Return (X, Y) of the center of cell containing provided text 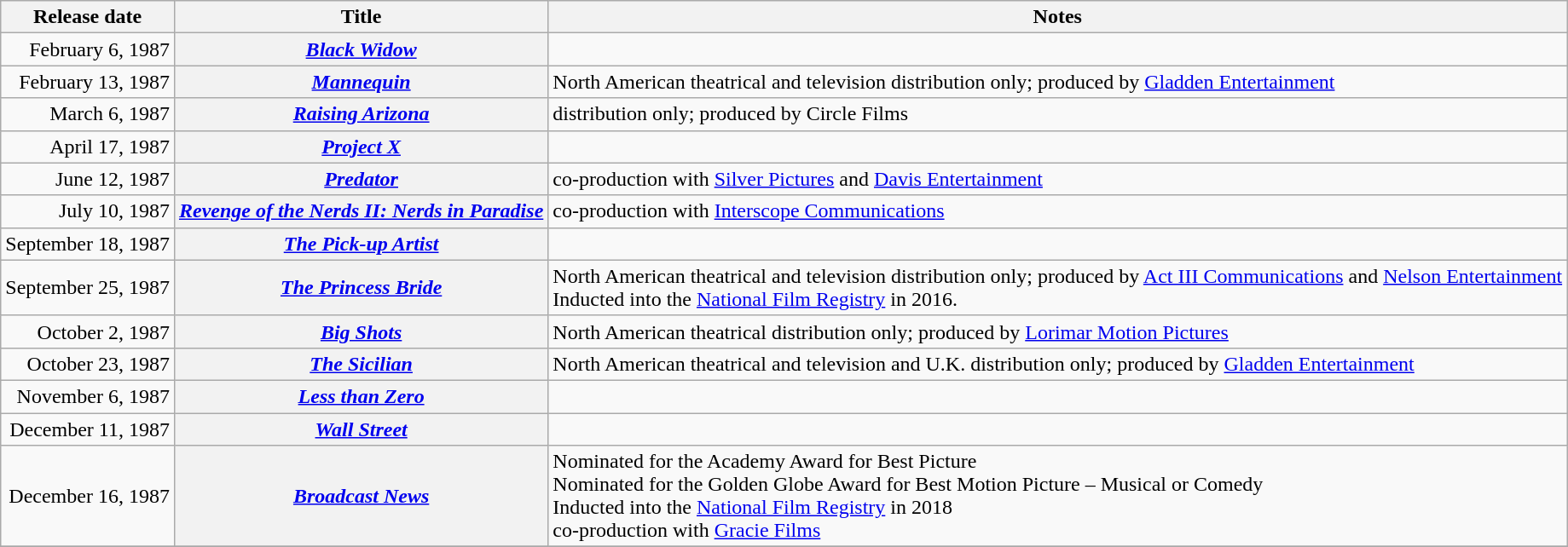
co-production with Interscope Communications (1057, 211)
December 16, 1987 (88, 496)
Notes (1057, 17)
October 2, 1987 (88, 331)
July 10, 1987 (88, 211)
Release date (88, 17)
Broadcast News (361, 496)
co-production with Silver Pictures and Davis Entertainment (1057, 179)
February 13, 1987 (88, 82)
Black Widow (361, 49)
The Pick-up Artist (361, 244)
April 17, 1987 (88, 147)
North American theatrical and television and U.K. distribution only; produced by Gladden Entertainment (1057, 364)
Big Shots (361, 331)
October 23, 1987 (88, 364)
Predator (361, 179)
Project X (361, 147)
December 11, 1987 (88, 429)
November 6, 1987 (88, 396)
Less than Zero (361, 396)
February 6, 1987 (88, 49)
The Sicilian (361, 364)
Wall Street (361, 429)
September 18, 1987 (88, 244)
September 25, 1987 (88, 288)
The Princess Bride (361, 288)
Mannequin (361, 82)
North American theatrical and television distribution only; produced by Gladden Entertainment (1057, 82)
June 12, 1987 (88, 179)
distribution only; produced by Circle Films (1057, 114)
Title (361, 17)
March 6, 1987 (88, 114)
Revenge of the Nerds II: Nerds in Paradise (361, 211)
Raising Arizona (361, 114)
North American theatrical distribution only; produced by Lorimar Motion Pictures (1057, 331)
